Return (x, y) of the center of cell containing provided text 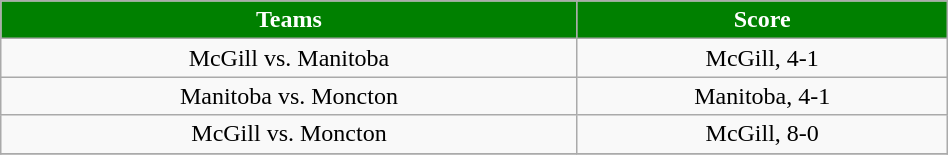
Manitoba, 4-1 (762, 96)
McGill, 8-0 (762, 134)
McGill, 4-1 (762, 58)
Score (762, 20)
Teams (289, 20)
McGill vs. Manitoba (289, 58)
Manitoba vs. Moncton (289, 96)
McGill vs. Moncton (289, 134)
